From the cell containing the given text, extract its center point as (X, Y) coordinate. 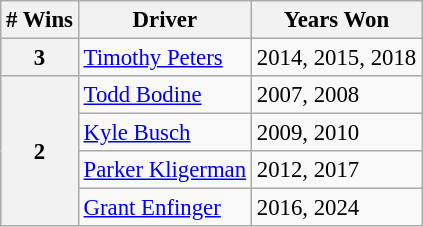
Years Won (336, 20)
Driver (164, 20)
Kyle Busch (164, 133)
3 (40, 58)
2 (40, 151)
Grant Enfinger (164, 208)
Timothy Peters (164, 58)
2012, 2017 (336, 170)
# Wins (40, 20)
2016, 2024 (336, 208)
2007, 2008 (336, 95)
Todd Bodine (164, 95)
2014, 2015, 2018 (336, 58)
2009, 2010 (336, 133)
Parker Kligerman (164, 170)
